Scan for the cell matching the given text and deliver its (X, Y) coordinate at center. 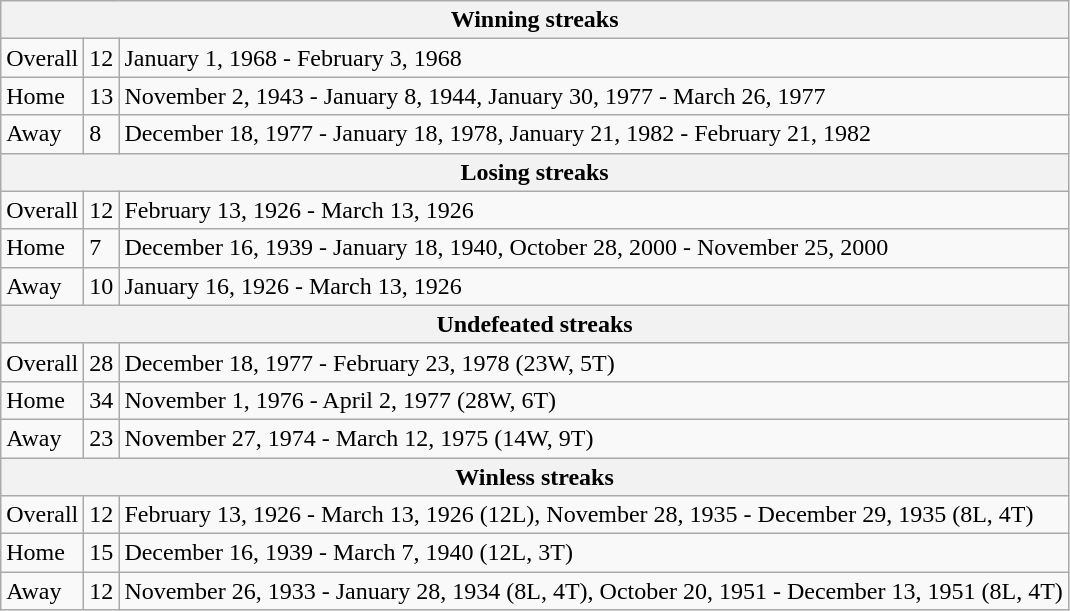
Winning streaks (535, 20)
13 (102, 96)
November 2, 1943 - January 8, 1944, January 30, 1977 - March 26, 1977 (594, 96)
December 16, 1939 - January 18, 1940, October 28, 2000 - November 25, 2000 (594, 248)
Undefeated streaks (535, 324)
January 16, 1926 - March 13, 1926 (594, 286)
Losing streaks (535, 172)
February 13, 1926 - March 13, 1926 (594, 210)
28 (102, 362)
23 (102, 438)
8 (102, 134)
February 13, 1926 - March 13, 1926 (12L), November 28, 1935 - December 29, 1935 (8L, 4T) (594, 515)
December 16, 1939 - March 7, 1940 (12L, 3T) (594, 553)
34 (102, 400)
November 1, 1976 - April 2, 1977 (28W, 6T) (594, 400)
December 18, 1977 - January 18, 1978, January 21, 1982 - February 21, 1982 (594, 134)
November 27, 1974 - March 12, 1975 (14W, 9T) (594, 438)
Winless streaks (535, 477)
January 1, 1968 - February 3, 1968 (594, 58)
7 (102, 248)
November 26, 1933 - January 28, 1934 (8L, 4T), October 20, 1951 - December 13, 1951 (8L, 4T) (594, 591)
December 18, 1977 - February 23, 1978 (23W, 5T) (594, 362)
10 (102, 286)
15 (102, 553)
